Return the (X, Y) coordinate for the center point of the cell that contains the specified text.  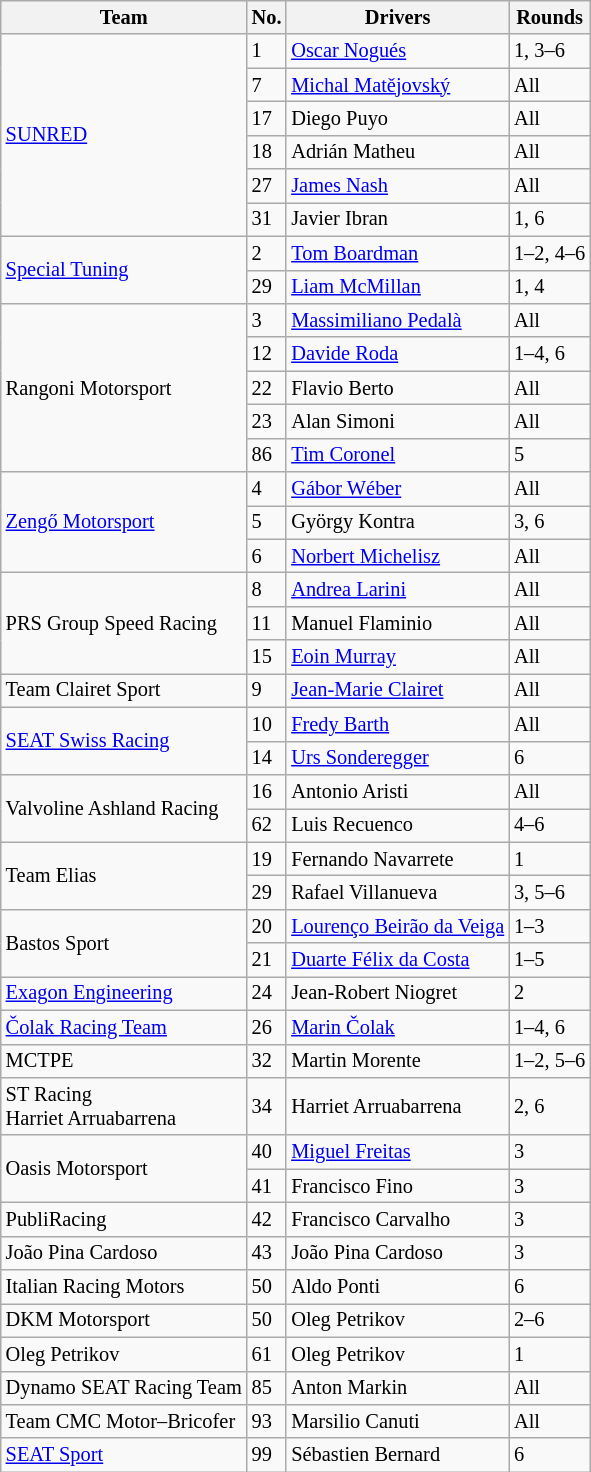
41 (267, 1186)
Lourenço Beirão da Veiga (398, 926)
22 (267, 388)
Oasis Motorsport (124, 1168)
Marsilio Canuti (398, 1421)
1, 6 (550, 219)
Tim Coronel (398, 455)
26 (267, 1027)
Miguel Freitas (398, 1152)
SEAT Swiss Racing (124, 740)
93 (267, 1421)
Urs Sonderegger (398, 758)
15 (267, 657)
Valvoline Ashland Racing (124, 808)
1, 4 (550, 287)
7 (267, 85)
20 (267, 926)
Massimiliano Pedalà (398, 320)
Antonio Aristi (398, 791)
Alan Simoni (398, 421)
SEAT Sport (124, 1455)
No. (267, 17)
Norbert Michelisz (398, 556)
Rafael Villanueva (398, 892)
9 (267, 690)
99 (267, 1455)
43 (267, 1253)
31 (267, 219)
Jean-Robert Niogret (398, 993)
Team (124, 17)
Gábor Wéber (398, 489)
10 (267, 724)
Duarte Félix da Costa (398, 960)
Zengő Motorsport (124, 522)
1, 3–6 (550, 51)
1–5 (550, 960)
34 (267, 1106)
Tom Boardman (398, 253)
Marin Čolak (398, 1027)
PubliRacing (124, 1219)
62 (267, 825)
Diego Puyo (398, 118)
14 (267, 758)
Liam McMillan (398, 287)
3, 5–6 (550, 892)
17 (267, 118)
James Nash (398, 186)
Dynamo SEAT Racing Team (124, 1388)
23 (267, 421)
Čolak Racing Team (124, 1027)
ST Racing Harriet Arruabarrena (124, 1106)
18 (267, 152)
1–3 (550, 926)
3, 6 (550, 522)
40 (267, 1152)
19 (267, 859)
42 (267, 1219)
Luis Recuenco (398, 825)
Rounds (550, 17)
Manuel Flaminio (398, 623)
85 (267, 1388)
MCTPE (124, 1061)
1–2, 5–6 (550, 1061)
61 (267, 1354)
Sébastien Bernard (398, 1455)
Aldo Ponti (398, 1287)
Francisco Carvalho (398, 1219)
4–6 (550, 825)
SUNRED (124, 135)
12 (267, 354)
Michal Matějovský (398, 85)
Drivers (398, 17)
Martin Morente (398, 1061)
Javier Ibran (398, 219)
PRS Group Speed Racing (124, 622)
Exagon Engineering (124, 993)
Anton Markin (398, 1388)
2–6 (550, 1320)
Francisco Fino (398, 1186)
Adrián Matheu (398, 152)
Harriet Arruabarrena (398, 1106)
Davide Roda (398, 354)
27 (267, 186)
DKM Motorsport (124, 1320)
24 (267, 993)
Jean-Marie Clairet (398, 690)
Bastos Sport (124, 942)
Team CMC Motor–Bricofer (124, 1421)
Rangoni Motorsport (124, 387)
86 (267, 455)
Team Clairet Sport (124, 690)
Oscar Nogués (398, 51)
Fernando Navarrete (398, 859)
1–2, 4–6 (550, 253)
Italian Racing Motors (124, 1287)
4 (267, 489)
Team Elias (124, 876)
Special Tuning (124, 270)
György Kontra (398, 522)
11 (267, 623)
21 (267, 960)
2, 6 (550, 1106)
Flavio Berto (398, 388)
Fredy Barth (398, 724)
8 (267, 589)
32 (267, 1061)
Eoin Murray (398, 657)
Andrea Larini (398, 589)
16 (267, 791)
